From the cell containing the given text, extract its center point as (X, Y) coordinate. 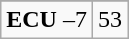
53 (110, 20)
ECU –7 (47, 20)
